Return the (X, Y) coordinate for the center point of the cell that contains the specified text.  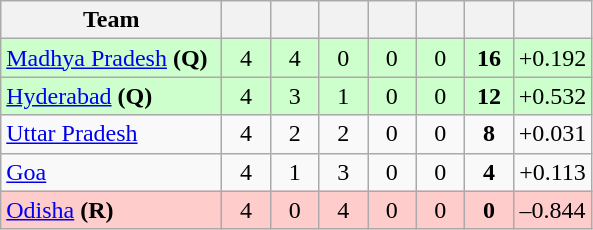
+0.031 (552, 134)
+0.532 (552, 96)
Hyderabad (Q) (112, 96)
Team (112, 20)
16 (490, 58)
Uttar Pradesh (112, 134)
–0.844 (552, 210)
Goa (112, 172)
+0.113 (552, 172)
+0.192 (552, 58)
Madhya Pradesh (Q) (112, 58)
12 (490, 96)
8 (490, 134)
Odisha (R) (112, 210)
